Locate the cell with the specified text and output its [X, Y] center coordinate. 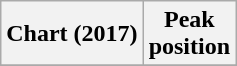
Chart (2017) [72, 34]
Peakposition [189, 34]
